For the text-containing cell, return its midpoint in (X, Y) coordinate format. 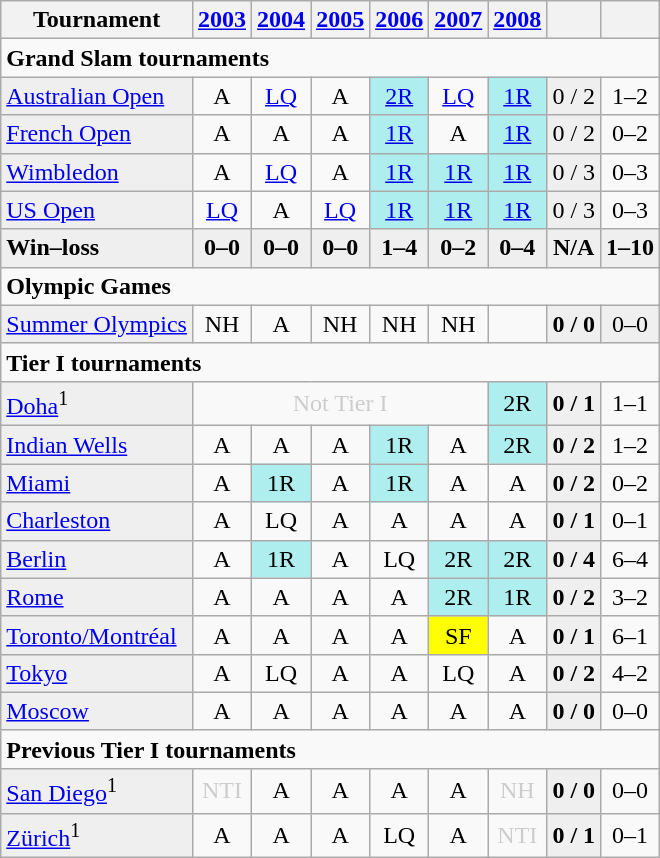
Rome (97, 597)
6–1 (630, 635)
Tournament (97, 20)
Tokyo (97, 673)
Wimbledon (97, 172)
San Diego1 (97, 790)
Grand Slam tournaments (330, 58)
3–2 (630, 597)
Zürich1 (97, 836)
Moscow (97, 711)
SF (458, 635)
2005 (340, 20)
French Open (97, 134)
2003 (222, 20)
N/A (574, 248)
Miami (97, 483)
0–4 (518, 248)
Indian Wells (97, 445)
2007 (458, 20)
2008 (518, 20)
Charleston (97, 521)
Toronto/Montréal (97, 635)
Tier I tournaments (330, 362)
2006 (400, 20)
Olympic Games (330, 286)
0 / 4 (574, 559)
Summer Olympics (97, 324)
Win–loss (97, 248)
6–4 (630, 559)
US Open (97, 210)
4–2 (630, 673)
1–1 (630, 404)
Doha1 (97, 404)
1–10 (630, 248)
Berlin (97, 559)
Not Tier I (340, 404)
2004 (282, 20)
Previous Tier I tournaments (330, 749)
Australian Open (97, 96)
1–4 (400, 248)
